Determine the [X, Y] coordinate at the center of the cell enclosing the given text.  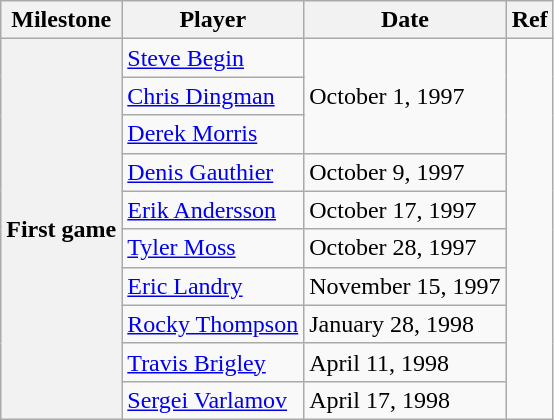
April 11, 1998 [405, 362]
Sergei Varlamov [213, 400]
January 28, 1998 [405, 324]
Ref [530, 20]
Milestone [62, 20]
October 28, 1997 [405, 248]
Denis Gauthier [213, 172]
Travis Brigley [213, 362]
April 17, 1998 [405, 400]
First game [62, 230]
Derek Morris [213, 134]
Tyler Moss [213, 248]
October 9, 1997 [405, 172]
Eric Landry [213, 286]
Steve Begin [213, 58]
Rocky Thompson [213, 324]
November 15, 1997 [405, 286]
Chris Dingman [213, 96]
October 1, 1997 [405, 96]
Player [213, 20]
October 17, 1997 [405, 210]
Date [405, 20]
Erik Andersson [213, 210]
